Return [x, y] of the center of cell containing provided text 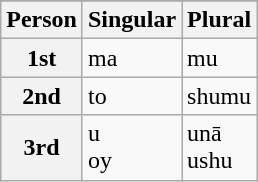
Singular [132, 20]
mu [220, 58]
to [132, 96]
u oy [132, 148]
ma [132, 58]
1st [42, 58]
2nd [42, 96]
unā ushu [220, 148]
Plural [220, 20]
shumu [220, 96]
3rd [42, 148]
Person [42, 20]
